For the text-containing cell, return its midpoint in (x, y) coordinate format. 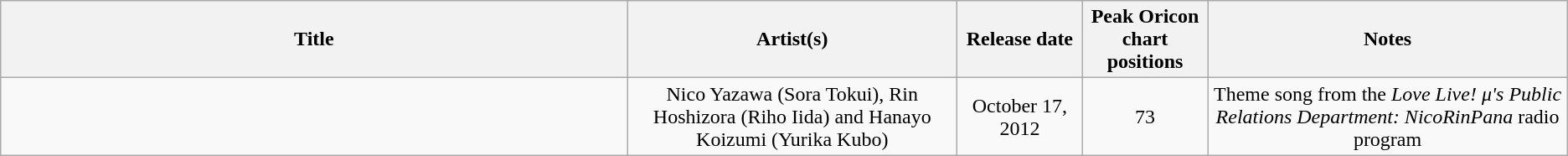
73 (1145, 117)
Notes (1387, 39)
Peak Oriconchart positions (1145, 39)
Theme song from the Love Live! μ's Public Relations Department: NicoRinPana radio program (1387, 117)
Nico Yazawa (Sora Tokui), Rin Hoshizora (Riho Iida) and Hanayo Koizumi (Yurika Kubo) (792, 117)
October 17, 2012 (1020, 117)
Title (314, 39)
Artist(s) (792, 39)
Release date (1020, 39)
